Locate the cell with the specified text and output its [X, Y] center coordinate. 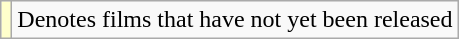
Denotes films that have not yet been released [235, 20]
